Find where the given text appears and provide that cell's center as (X, Y) coordinate. 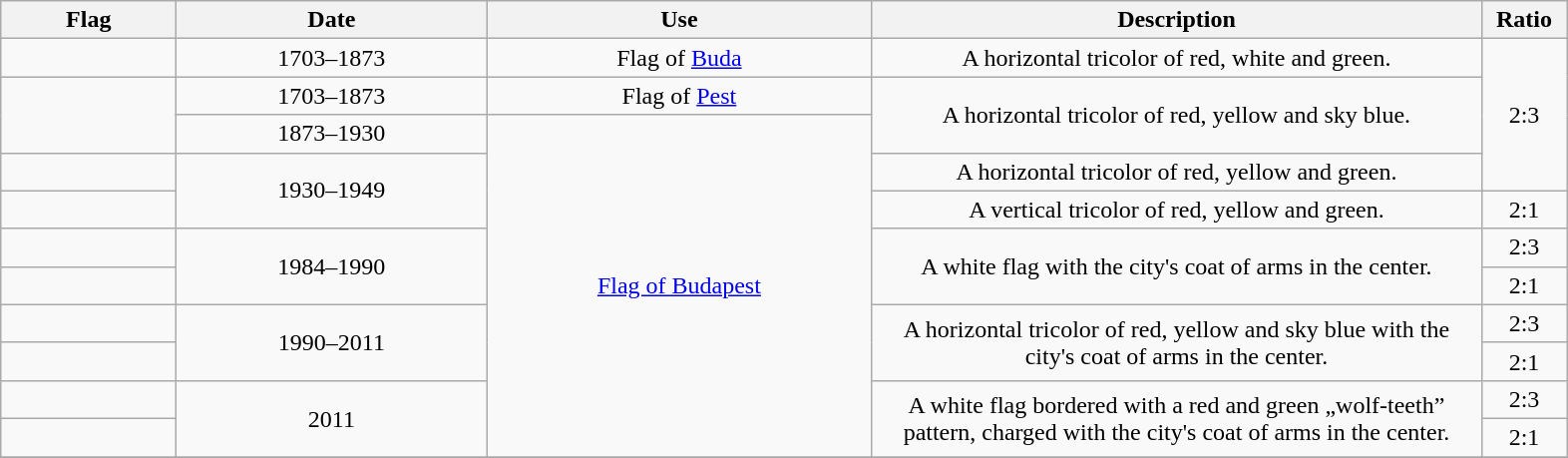
2011 (331, 418)
Flag of Budapest (679, 285)
A horizontal tricolor of red, yellow and sky blue with the city's coat of arms in the center. (1177, 342)
1930–1949 (331, 191)
A horizontal tricolor of red, yellow and green. (1177, 172)
Flag of Buda (679, 58)
Use (679, 20)
Date (331, 20)
A white flag bordered with a red and green „wolf-teeth” pattern, charged with the city's coat of arms in the center. (1177, 418)
Flag of Pest (679, 96)
Flag (89, 20)
1984–1990 (331, 266)
1990–2011 (331, 342)
A horizontal tricolor of red, yellow and sky blue. (1177, 115)
A vertical tricolor of red, yellow and green. (1177, 210)
1873–1930 (331, 134)
Ratio (1524, 20)
A white flag with the city's coat of arms in the center. (1177, 266)
Description (1177, 20)
A horizontal tricolor of red, white and green. (1177, 58)
